Identify which cell holds the provided text, then report its (X, Y) central coordinate. 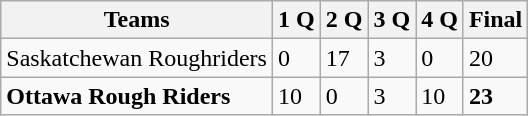
4 Q (440, 20)
2 Q (344, 20)
Saskatchewan Roughriders (137, 58)
17 (344, 58)
Final (495, 20)
1 Q (296, 20)
3 Q (392, 20)
23 (495, 96)
Teams (137, 20)
Ottawa Rough Riders (137, 96)
20 (495, 58)
